Capture the cell that displays the provided text and extract its [x, y] central coordinate. 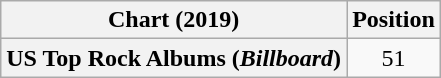
Chart (2019) [174, 20]
51 [394, 58]
Position [394, 20]
US Top Rock Albums (Billboard) [174, 58]
